Return the [X, Y] coordinate for the center point of the cell that contains the specified text.  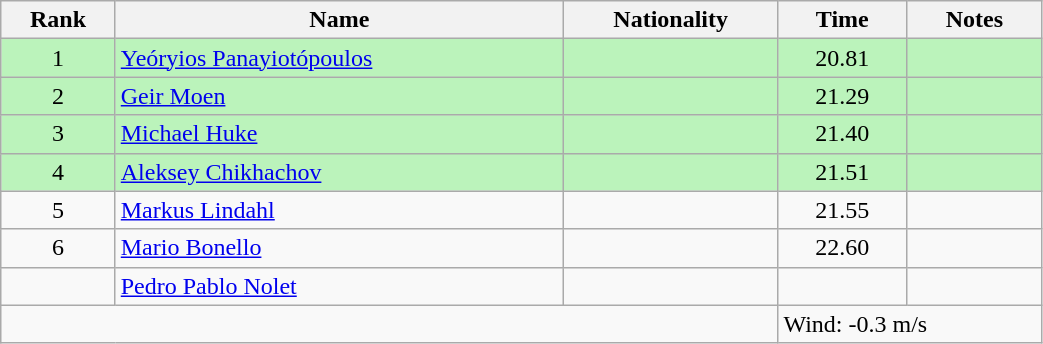
21.40 [842, 134]
Name [339, 20]
Geir Moen [339, 96]
Michael Huke [339, 134]
Rank [58, 20]
Aleksey Chikhachov [339, 172]
22.60 [842, 248]
21.55 [842, 210]
5 [58, 210]
Nationality [670, 20]
Wind: -0.3 m/s [910, 324]
Pedro Pablo Nolet [339, 286]
Notes [974, 20]
21.51 [842, 172]
4 [58, 172]
Yeóryios Panayiotópoulos [339, 58]
2 [58, 96]
3 [58, 134]
Mario Bonello [339, 248]
21.29 [842, 96]
Markus Lindahl [339, 210]
Time [842, 20]
20.81 [842, 58]
6 [58, 248]
1 [58, 58]
